Pinpoint the cell where the given text exists, returning its (x, y) midpoint coordinate. 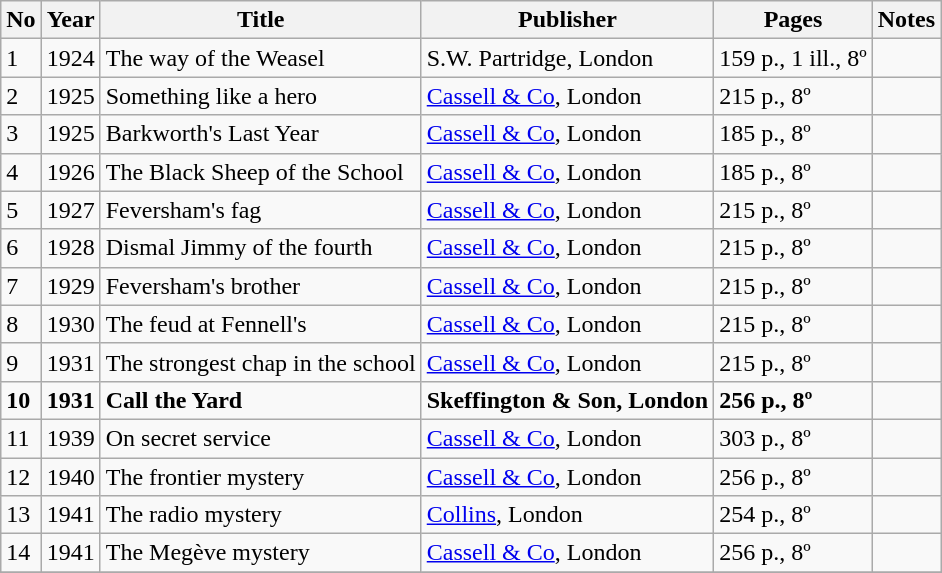
Feversham's fag (260, 210)
Title (260, 20)
1928 (70, 248)
Year (70, 20)
Publisher (567, 20)
The feud at Fennell's (260, 324)
Barkworth's Last Year (260, 134)
9 (21, 362)
Skeffington & Son, London (567, 400)
14 (21, 553)
S.W. Partridge, London (567, 58)
The Black Sheep of the School (260, 172)
The radio mystery (260, 515)
No (21, 20)
1 (21, 58)
Feversham's brother (260, 286)
Notes (906, 20)
Call the Yard (260, 400)
1927 (70, 210)
7 (21, 286)
Collins, London (567, 515)
6 (21, 248)
Pages (794, 20)
13 (21, 515)
2 (21, 96)
The Megève mystery (260, 553)
On secret service (260, 438)
159 p., 1 ill., 8º (794, 58)
1926 (70, 172)
8 (21, 324)
1940 (70, 477)
The frontier mystery (260, 477)
Dismal Jimmy of the fourth (260, 248)
303 p., 8º (794, 438)
10 (21, 400)
4 (21, 172)
5 (21, 210)
12 (21, 477)
1929 (70, 286)
1930 (70, 324)
254 p., 8º (794, 515)
1924 (70, 58)
11 (21, 438)
The strongest chap in the school (260, 362)
Something like a hero (260, 96)
1939 (70, 438)
The way of the Weasel (260, 58)
3 (21, 134)
